Scan for the cell matching the given text and deliver its (x, y) coordinate at center. 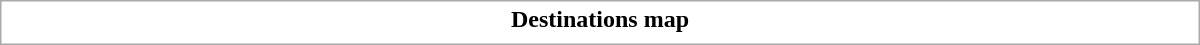
Destinations map (600, 19)
